Pinpoint the cell where the given text exists, returning its [X, Y] midpoint coordinate. 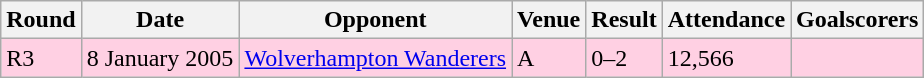
Venue [549, 20]
0–2 [624, 58]
Date [160, 20]
8 January 2005 [160, 58]
Round [41, 20]
Attendance [726, 20]
12,566 [726, 58]
A [549, 58]
Goalscorers [858, 20]
Wolverhampton Wanderers [376, 58]
Result [624, 20]
R3 [41, 58]
Opponent [376, 20]
